Locate the cell with the specified text and output its [X, Y] center coordinate. 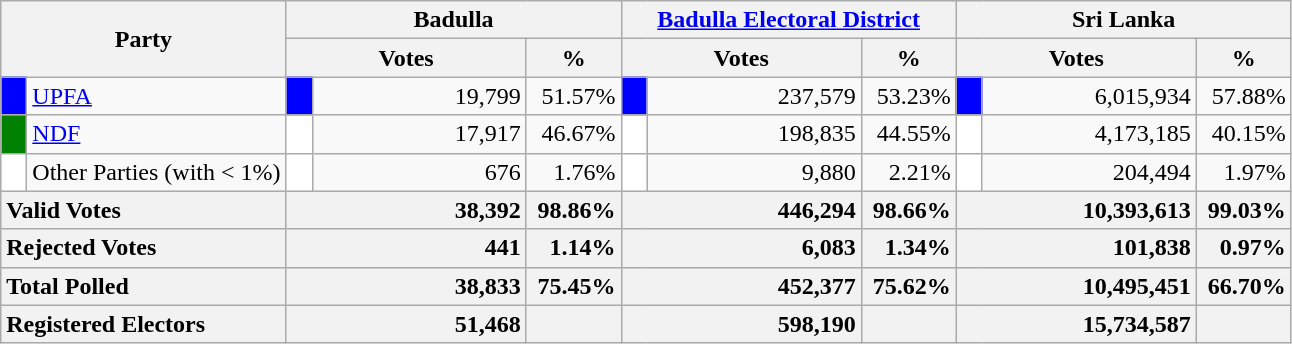
1.34% [908, 248]
75.45% [574, 286]
Rejected Votes [144, 248]
9,880 [754, 172]
NDF [156, 134]
10,393,613 [1076, 210]
Other Parties (with < 1%) [156, 172]
51.57% [574, 96]
1.76% [574, 172]
19,799 [419, 96]
17,917 [419, 134]
6,015,934 [1089, 96]
452,377 [741, 286]
Registered Electors [144, 324]
204,494 [1089, 172]
676 [419, 172]
Sri Lanka [1124, 20]
10,495,451 [1076, 286]
98.66% [908, 210]
6,083 [741, 248]
51,468 [406, 324]
40.15% [1244, 134]
441 [406, 248]
4,173,185 [1089, 134]
198,835 [754, 134]
Party [144, 39]
UPFA [156, 96]
75.62% [908, 286]
237,579 [754, 96]
99.03% [1244, 210]
44.55% [908, 134]
598,190 [741, 324]
Valid Votes [144, 210]
0.97% [1244, 248]
15,734,587 [1076, 324]
1.97% [1244, 172]
Badulla Electoral District [788, 20]
46.67% [574, 134]
Total Polled [144, 286]
38,833 [406, 286]
57.88% [1244, 96]
98.86% [574, 210]
38,392 [406, 210]
53.23% [908, 96]
446,294 [741, 210]
1.14% [574, 248]
2.21% [908, 172]
Badulla [454, 20]
66.70% [1244, 286]
101,838 [1076, 248]
